Detect which cell encompasses the target text, then output its (x, y) center coordinate. 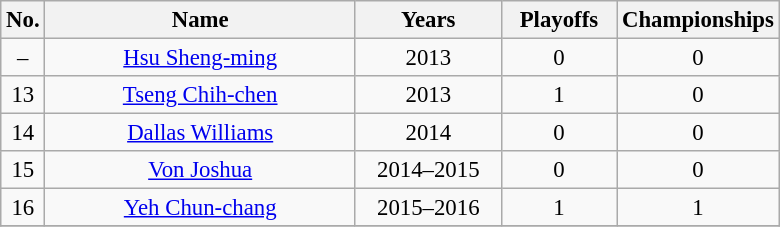
Tseng Chih-chen (200, 95)
16 (23, 208)
2014 (428, 133)
– (23, 58)
13 (23, 95)
2015–2016 (428, 208)
No. (23, 20)
2014–2015 (428, 170)
Hsu Sheng-ming (200, 58)
Championships (698, 20)
Von Joshua (200, 170)
Dallas Williams (200, 133)
Name (200, 20)
Playoffs (559, 20)
Yeh Chun-chang (200, 208)
Years (428, 20)
15 (23, 170)
14 (23, 133)
